Pinpoint the cell where the given text exists, returning its (X, Y) midpoint coordinate. 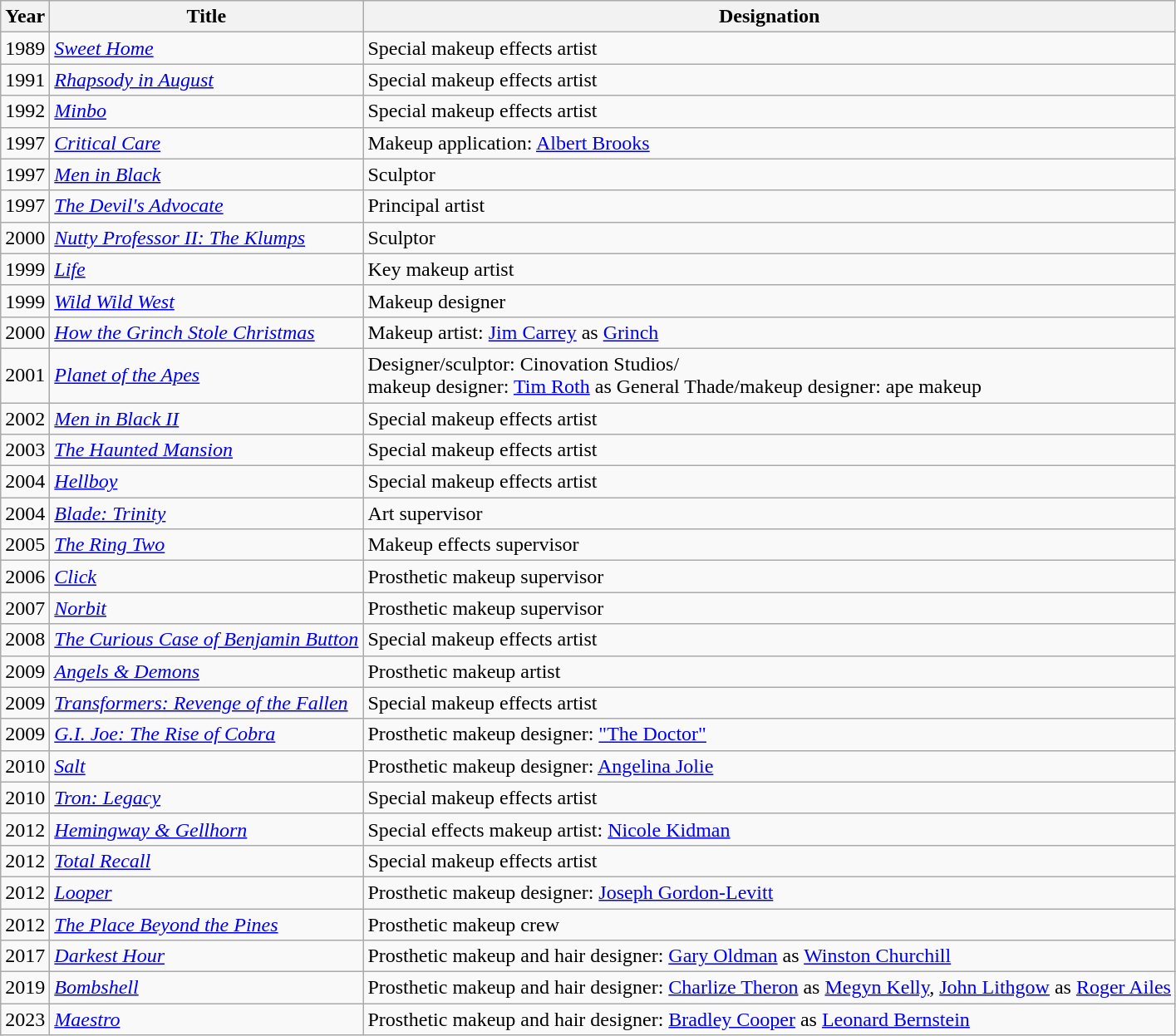
Art supervisor (770, 513)
Makeup artist: Jim Carrey as Grinch (770, 332)
Blade: Trinity (206, 513)
Norbit (206, 608)
2008 (25, 640)
Prosthetic makeup designer: Joseph Gordon-Levitt (770, 892)
Prosthetic makeup designer: Angelina Jolie (770, 766)
2019 (25, 988)
Bombshell (206, 988)
2005 (25, 545)
Sweet Home (206, 48)
Designation (770, 17)
Tron: Legacy (206, 798)
The Devil's Advocate (206, 206)
Makeup application: Albert Brooks (770, 143)
Rhapsody in August (206, 80)
2006 (25, 577)
Prosthetic makeup artist (770, 671)
The Ring Two (206, 545)
2003 (25, 450)
2001 (25, 376)
2017 (25, 956)
Prosthetic makeup and hair designer: Gary Oldman as Winston Churchill (770, 956)
Maestro (206, 1019)
The Haunted Mansion (206, 450)
Makeup effects supervisor (770, 545)
Men in Black (206, 174)
The Place Beyond the Pines (206, 925)
Life (206, 269)
Men in Black II (206, 418)
Total Recall (206, 861)
Prosthetic makeup designer: "The Doctor" (770, 734)
1992 (25, 111)
Wild Wild West (206, 301)
Click (206, 577)
Looper (206, 892)
Designer/sculptor: Cinovation Studios/makeup designer: Tim Roth as General Thade/makeup designer: ape makeup (770, 376)
The Curious Case of Benjamin Button (206, 640)
Nutty Professor II: The Klumps (206, 238)
Year (25, 17)
2023 (25, 1019)
Darkest Hour (206, 956)
Transformers: Revenge of the Fallen (206, 703)
Hemingway & Gellhorn (206, 829)
Salt (206, 766)
Critical Care (206, 143)
Title (206, 17)
Planet of the Apes (206, 376)
2007 (25, 608)
Minbo (206, 111)
Prosthetic makeup crew (770, 925)
How the Grinch Stole Christmas (206, 332)
G.I. Joe: The Rise of Cobra (206, 734)
Principal artist (770, 206)
Special effects makeup artist: Nicole Kidman (770, 829)
2002 (25, 418)
1989 (25, 48)
Prosthetic makeup and hair designer: Charlize Theron as Megyn Kelly, John Lithgow as Roger Ailes (770, 988)
Key makeup artist (770, 269)
Makeup designer (770, 301)
Prosthetic makeup and hair designer: Bradley Cooper as Leonard Bernstein (770, 1019)
Hellboy (206, 482)
1991 (25, 80)
Angels & Demons (206, 671)
